Detect which cell encompasses the target text, then output its [X, Y] center coordinate. 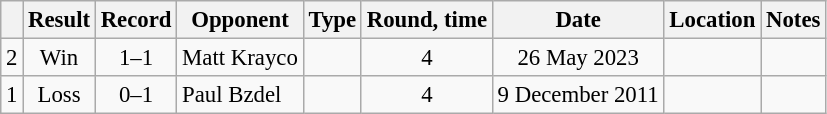
Matt Krayco [240, 58]
Win [60, 58]
Location [712, 20]
Paul Bzdel [240, 95]
Record [136, 20]
Round, time [426, 20]
1 [12, 95]
Notes [794, 20]
1–1 [136, 58]
Loss [60, 95]
Opponent [240, 20]
9 December 2011 [578, 95]
Result [60, 20]
Date [578, 20]
2 [12, 58]
26 May 2023 [578, 58]
0–1 [136, 95]
Type [332, 20]
